Capture the cell that displays the provided text and extract its (x, y) central coordinate. 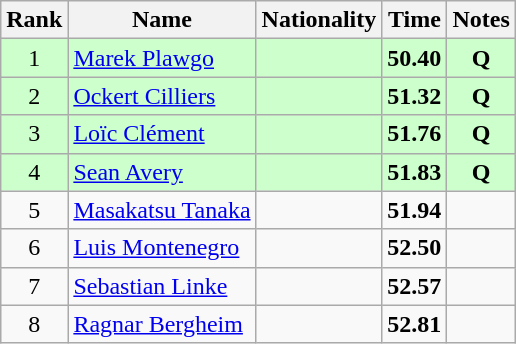
51.32 (414, 96)
52.50 (414, 248)
1 (34, 58)
2 (34, 96)
51.94 (414, 210)
Masakatsu Tanaka (162, 210)
Marek Plawgo (162, 58)
Rank (34, 20)
Sean Avery (162, 172)
Notes (481, 20)
3 (34, 134)
Loïc Clément (162, 134)
4 (34, 172)
52.57 (414, 286)
Luis Montenegro (162, 248)
51.83 (414, 172)
8 (34, 324)
6 (34, 248)
52.81 (414, 324)
Nationality (319, 20)
Name (162, 20)
Ragnar Bergheim (162, 324)
51.76 (414, 134)
Ockert Cilliers (162, 96)
Time (414, 20)
7 (34, 286)
5 (34, 210)
50.40 (414, 58)
Sebastian Linke (162, 286)
